Detect which cell encompasses the target text, then output its [X, Y] center coordinate. 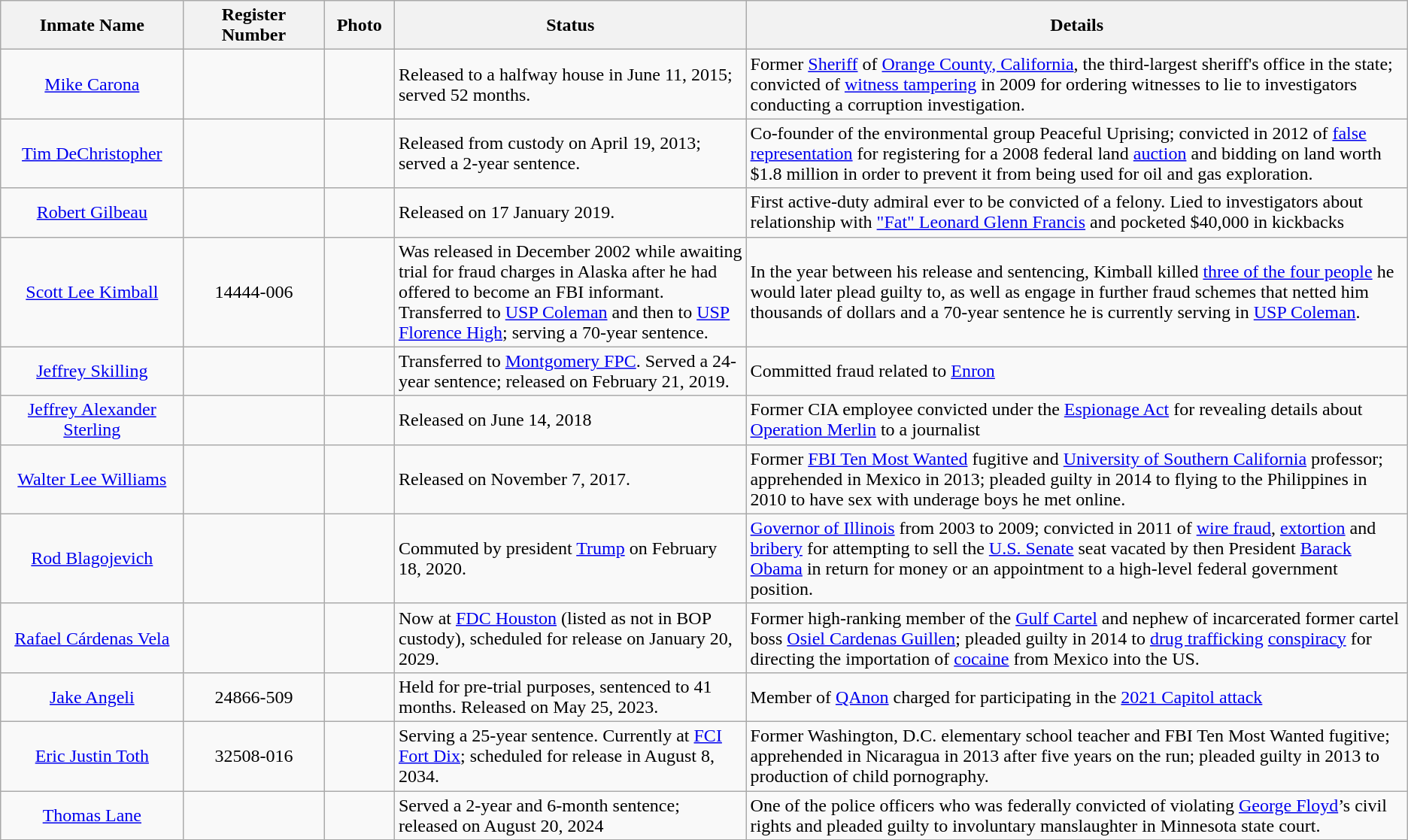
Former CIA employee convicted under the Espionage Act for revealing details about Operation Merlin to a journalist [1077, 420]
Tim DeChristopher [92, 153]
Transferred to Montgomery FPC. Served a 24-year sentence; released on February 21, 2019. [570, 371]
Thomas Lane [92, 815]
Scott Lee Kimball [92, 292]
Now at FDC Houston (listed as not in BOP custody), scheduled for release on January 20, 2029. [570, 638]
Held for pre-trial purposes, sentenced to 41 months. Released on May 25, 2023. [570, 696]
Rafael Cárdenas Vela [92, 638]
Released to a halfway house in June 11, 2015; served 52 months. [570, 84]
Jeffrey Alexander Sterling [92, 420]
Member of QAnon charged for participating in the 2021 Capitol attack [1077, 696]
Rod Blagojevich [92, 558]
Committed fraud related to Enron [1077, 371]
32508-016 [254, 756]
Served a 2-year and 6-month sentence; released on August 20, 2024 [570, 815]
Mike Carona [92, 84]
Serving a 25-year sentence. Currently at FCI Fort Dix; scheduled for release in August 8, 2034. [570, 756]
Eric Justin Toth [92, 756]
Released on November 7, 2017. [570, 479]
Jake Angeli [92, 696]
24866-509 [254, 696]
Status [570, 26]
Released on June 14, 2018 [570, 420]
Robert Gilbeau [92, 212]
Photo [360, 26]
Details [1077, 26]
Walter Lee Williams [92, 479]
Register Number [254, 26]
Inmate Name [92, 26]
Released on 17 January 2019. [570, 212]
14444-006 [254, 292]
Commuted by president Trump on February 18, 2020. [570, 558]
Released from custody on April 19, 2013; served a 2-year sentence. [570, 153]
Jeffrey Skilling [92, 371]
